Output the (x, y) coordinate of the center of the cell containing the given text.  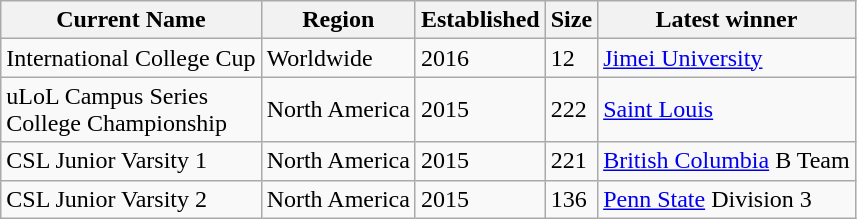
Latest winner (727, 20)
Worldwide (338, 58)
Current Name (131, 20)
Size (571, 20)
British Columbia B Team (727, 161)
CSL Junior Varsity 2 (131, 199)
222 (571, 110)
136 (571, 199)
12 (571, 58)
CSL Junior Varsity 1 (131, 161)
International College Cup (131, 58)
2016 (480, 58)
uLoL Campus SeriesCollege Championship (131, 110)
Region (338, 20)
Jimei University (727, 58)
Saint Louis (727, 110)
221 (571, 161)
Established (480, 20)
Penn State Division 3 (727, 199)
